Provide the (x, y) coordinate of the cell's center where the given text is located.  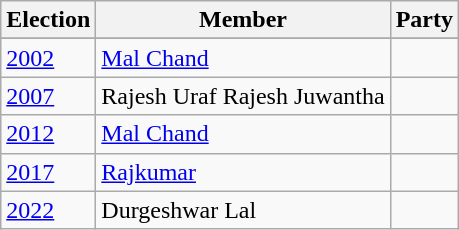
Election (48, 20)
Rajkumar (243, 172)
2017 (48, 172)
Rajesh Uraf Rajesh Juwantha (243, 96)
2012 (48, 134)
Member (243, 20)
Party (424, 20)
2002 (48, 58)
Durgeshwar Lal (243, 210)
2007 (48, 96)
2022 (48, 210)
